Determine the (X, Y) coordinate at the center of the cell enclosing the given text.  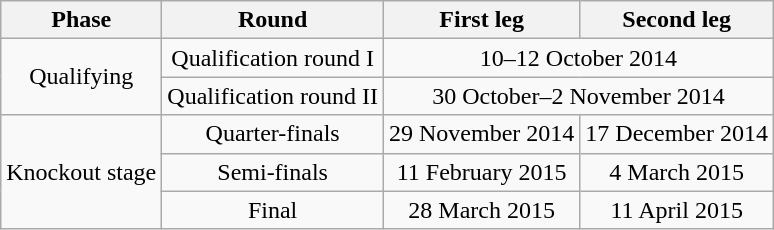
Semi-finals (273, 172)
Qualifying (82, 77)
Round (273, 20)
Quarter-finals (273, 134)
Qualification round I (273, 58)
First leg (481, 20)
28 March 2015 (481, 210)
Final (273, 210)
30 October–2 November 2014 (578, 96)
Phase (82, 20)
Knockout stage (82, 172)
Qualification round II (273, 96)
17 December 2014 (677, 134)
Second leg (677, 20)
10–12 October 2014 (578, 58)
11 February 2015 (481, 172)
29 November 2014 (481, 134)
11 April 2015 (677, 210)
4 March 2015 (677, 172)
